Find where the given text appears and provide that cell's center as [x, y] coordinate. 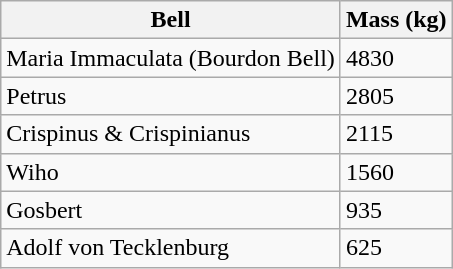
625 [396, 248]
Wiho [171, 172]
Adolf von Tecklenburg [171, 248]
2805 [396, 96]
Bell [171, 20]
Crispinus & Crispinianus [171, 134]
4830 [396, 58]
Mass (kg) [396, 20]
Maria Immaculata (Bourdon Bell) [171, 58]
2115 [396, 134]
Gosbert [171, 210]
Petrus [171, 96]
935 [396, 210]
1560 [396, 172]
